Output the [x, y] coordinate of the center of the cell containing the given text.  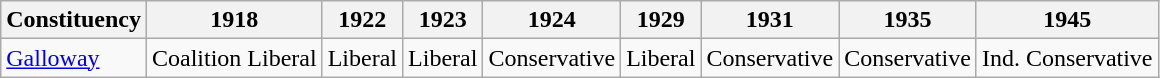
1918 [234, 20]
Constituency [74, 20]
1945 [1067, 20]
Ind. Conservative [1067, 58]
1922 [362, 20]
1935 [908, 20]
1931 [770, 20]
Coalition Liberal [234, 58]
1924 [552, 20]
1929 [661, 20]
Galloway [74, 58]
1923 [443, 20]
